Identify which cell holds the provided text, then report its (X, Y) central coordinate. 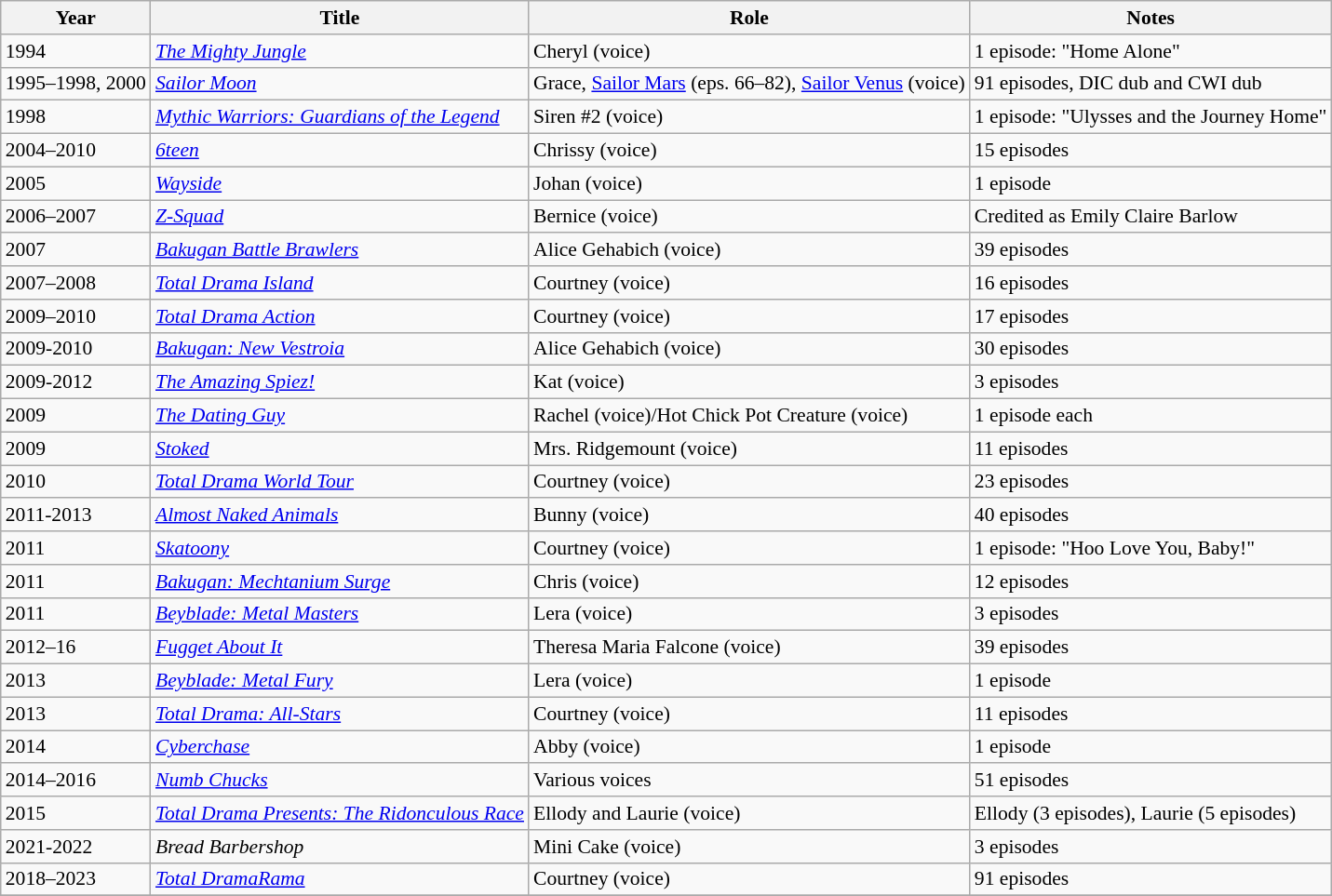
2007–2008 (76, 283)
Theresa Maria Falcone (voice) (749, 648)
91 episodes, DIC dub and CWI dub (1150, 84)
Bread Barbershop (340, 847)
1 episode: "Home Alone" (1150, 51)
Total Drama World Tour (340, 482)
The Dating Guy (340, 416)
2014 (76, 747)
Ellody (3 episodes), Laurie (5 episodes) (1150, 813)
The Amazing Spiez! (340, 382)
Stoked (340, 448)
16 episodes (1150, 283)
1998 (76, 117)
30 episodes (1150, 349)
Beyblade: Metal Masters (340, 614)
Mythic Warriors: Guardians of the Legend (340, 117)
Grace, Sailor Mars (eps. 66–82), Sailor Venus (voice) (749, 84)
2014–2016 (76, 781)
1 episode: "Hoo Love You, Baby!" (1150, 548)
Year (76, 18)
2018–2023 (76, 879)
12 episodes (1150, 582)
2004–2010 (76, 151)
Cyberchase (340, 747)
Total Drama: All-Stars (340, 714)
1 episode: "Ulysses and the Journey Home" (1150, 117)
Beyblade: Metal Fury (340, 681)
Bakugan Battle Brawlers (340, 250)
2005 (76, 183)
2007 (76, 250)
Almost Naked Animals (340, 515)
Skatoony (340, 548)
2015 (76, 813)
2010 (76, 482)
Cheryl (voice) (749, 51)
Total DramaRama (340, 879)
Total Drama Action (340, 316)
Abby (voice) (749, 747)
Wayside (340, 183)
Bunny (voice) (749, 515)
1995–1998, 2000 (76, 84)
Total Drama Island (340, 283)
2009-2012 (76, 382)
6teen (340, 151)
15 episodes (1150, 151)
Ellody and Laurie (voice) (749, 813)
Credited as Emily Claire Barlow (1150, 217)
23 episodes (1150, 482)
The Mighty Jungle (340, 51)
51 episodes (1150, 781)
Kat (voice) (749, 382)
1 episode each (1150, 416)
2009–2010 (76, 316)
Total Drama Presents: The Ridonculous Race (340, 813)
2009-2010 (76, 349)
2012–16 (76, 648)
17 episodes (1150, 316)
Mrs. Ridgemount (voice) (749, 448)
2006–2007 (76, 217)
Chris (voice) (749, 582)
Siren #2 (voice) (749, 117)
Notes (1150, 18)
Chrissy (voice) (749, 151)
Title (340, 18)
91 episodes (1150, 879)
Numb Chucks (340, 781)
Fugget About It (340, 648)
Bernice (voice) (749, 217)
Rachel (voice)/Hot Chick Pot Creature (voice) (749, 416)
Johan (voice) (749, 183)
Role (749, 18)
Bakugan: Mechtanium Surge (340, 582)
Sailor Moon (340, 84)
2011-2013 (76, 515)
Z-Squad (340, 217)
Bakugan: New Vestroia (340, 349)
2021-2022 (76, 847)
1994 (76, 51)
Mini Cake (voice) (749, 847)
Various voices (749, 781)
40 episodes (1150, 515)
